Output the [X, Y] coordinate of the center of the cell containing the given text.  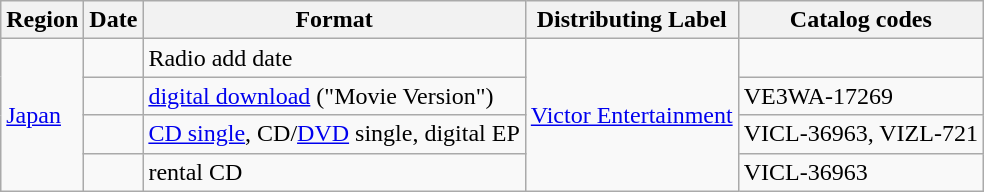
Victor Entertainment [632, 115]
VICL-36963 [860, 172]
Distributing Label [632, 20]
Region [42, 20]
Radio add date [334, 58]
digital download ("Movie Version") [334, 96]
Catalog codes [860, 20]
rental CD [334, 172]
VICL-36963, VIZL-721 [860, 134]
VE3WA-17269 [860, 96]
Date [114, 20]
Format [334, 20]
CD single, CD/DVD single, digital EP [334, 134]
Japan [42, 115]
